Provide the (x, y) coordinate of the cell's center where the given text is located.  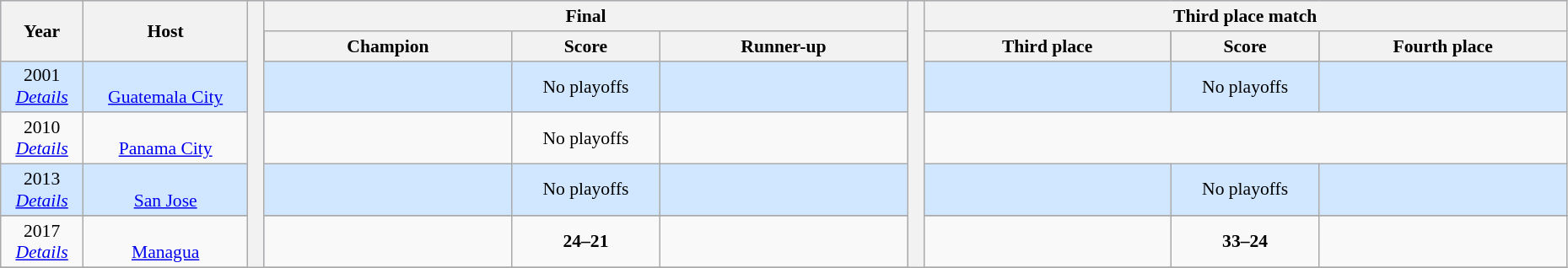
Panama City (165, 138)
2013Details (42, 190)
Third place match (1245, 16)
33–24 (1245, 241)
Champion (388, 46)
San Jose (165, 190)
Guatemala City (165, 86)
Host (165, 30)
Year (42, 30)
Third place (1048, 46)
Final (585, 16)
2001Details (42, 86)
Managua (165, 241)
Fourth place (1442, 46)
Runner-up (783, 46)
2017Details (42, 241)
24–21 (586, 241)
2010Details (42, 138)
